Capture the cell that displays the provided text and extract its [X, Y] central coordinate. 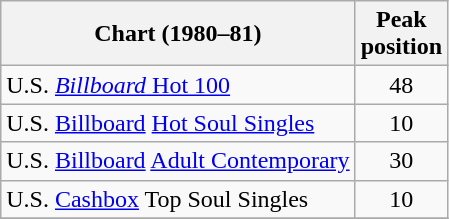
U.S. Billboard Hot 100 [178, 85]
U.S. Cashbox Top Soul Singles [178, 199]
U.S. Billboard Adult Contemporary [178, 161]
30 [401, 161]
Peakposition [401, 34]
U.S. Billboard Hot Soul Singles [178, 123]
48 [401, 85]
Chart (1980–81) [178, 34]
